Determine the [X, Y] coordinate at the center of the cell enclosing the given text.  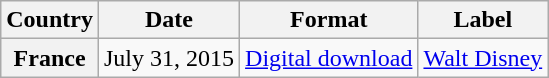
July 31, 2015 [168, 58]
Country [50, 20]
France [50, 58]
Format [329, 20]
Digital download [329, 58]
Date [168, 20]
Walt Disney [483, 58]
Label [483, 20]
